For the text-containing cell, return its midpoint in (x, y) coordinate format. 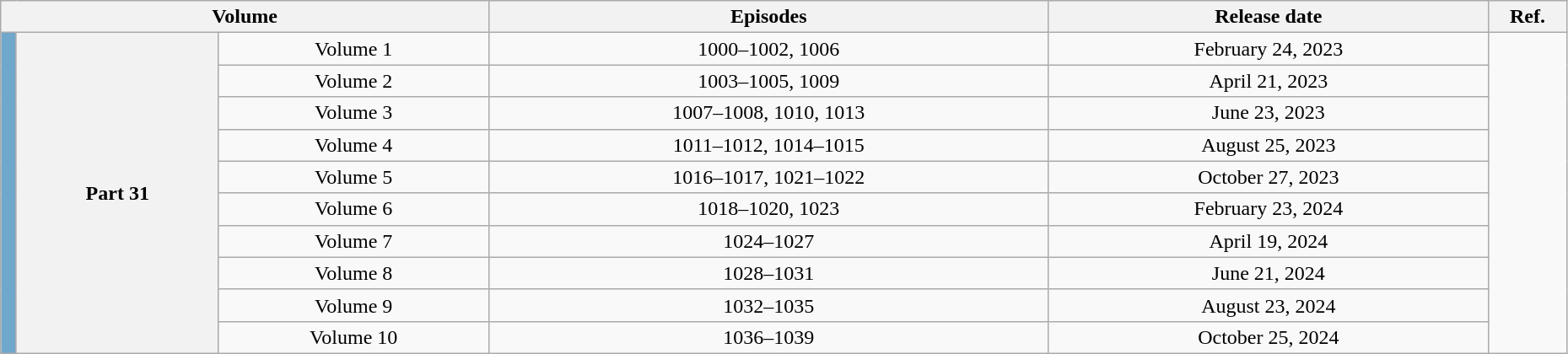
August 25, 2023 (1269, 145)
1003–1005, 1009 (768, 81)
Volume 1 (353, 49)
Episodes (768, 17)
1011–1012, 1014–1015 (768, 145)
Volume 4 (353, 145)
Volume 8 (353, 273)
Volume 5 (353, 177)
February 24, 2023 (1269, 49)
1000–1002, 1006 (768, 49)
Ref. (1528, 17)
April 21, 2023 (1269, 81)
Volume 2 (353, 81)
February 23, 2024 (1269, 209)
1032–1035 (768, 305)
June 23, 2023 (1269, 113)
August 23, 2024 (1269, 305)
Volume 10 (353, 337)
1036–1039 (768, 337)
Release date (1269, 17)
April 19, 2024 (1269, 241)
October 27, 2023 (1269, 177)
Volume 9 (353, 305)
October 25, 2024 (1269, 337)
Part 31 (117, 194)
1016–1017, 1021–1022 (768, 177)
1007–1008, 1010, 1013 (768, 113)
Volume 7 (353, 241)
Volume 6 (353, 209)
1018–1020, 1023 (768, 209)
Volume (245, 17)
Volume 3 (353, 113)
1028–1031 (768, 273)
June 21, 2024 (1269, 273)
1024–1027 (768, 241)
